Return the (X, Y) coordinate for the center point of the cell that contains the specified text.  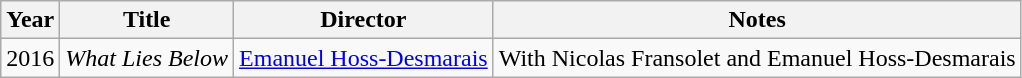
Director (364, 20)
Notes (757, 20)
2016 (30, 58)
Title (147, 20)
Emanuel Hoss-Desmarais (364, 58)
With Nicolas Fransolet and Emanuel Hoss-Desmarais (757, 58)
Year (30, 20)
What Lies Below (147, 58)
